Determine the (x, y) coordinate at the center of the cell enclosing the given text.  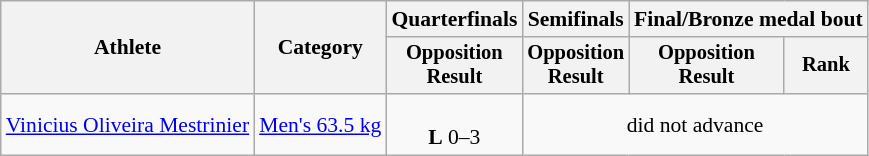
Men's 63.5 kg (320, 124)
L 0–3 (454, 124)
Category (320, 48)
Rank (826, 66)
Athlete (128, 48)
Quarterfinals (454, 19)
Semifinals (576, 19)
Final/Bronze medal bout (748, 19)
Vinicius Oliveira Mestrinier (128, 124)
did not advance (694, 124)
